Find where the given text appears and provide that cell's center as [x, y] coordinate. 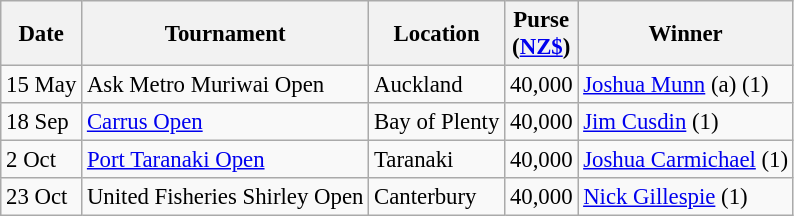
15 May [42, 85]
Nick Gillespie (1) [686, 197]
Winner [686, 34]
Jim Cusdin (1) [686, 122]
Carrus Open [226, 122]
Taranaki [437, 160]
Location [437, 34]
United Fisheries Shirley Open [226, 197]
Canterbury [437, 197]
Joshua Munn (a) (1) [686, 85]
2 Oct [42, 160]
Purse(NZ$) [542, 34]
Port Taranaki Open [226, 160]
Tournament [226, 34]
Auckland [437, 85]
Bay of Plenty [437, 122]
18 Sep [42, 122]
Joshua Carmichael (1) [686, 160]
Date [42, 34]
23 Oct [42, 197]
Ask Metro Muriwai Open [226, 85]
